Search for the cell housing the specified text and yield its [x, y] center coordinate. 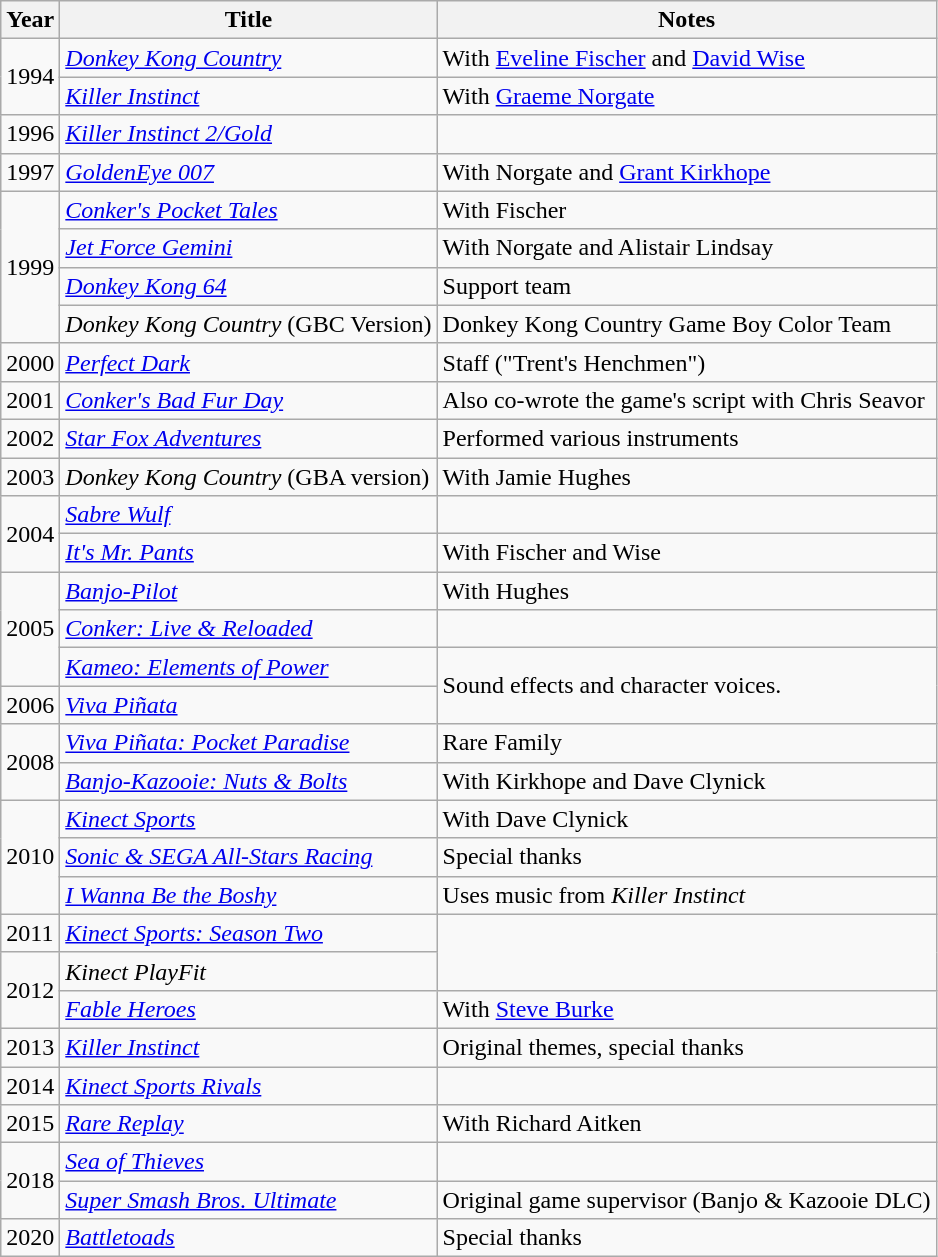
With Hughes [686, 591]
It's Mr. Pants [248, 553]
Battletoads [248, 1238]
2006 [30, 705]
With Steve Burke [686, 1009]
Also co-wrote the game's script with Chris Seavor [686, 400]
2014 [30, 1085]
Kinect Sports [248, 819]
Original game supervisor (Banjo & Kazooie DLC) [686, 1200]
With Richard Aitken [686, 1124]
Sea of Thieves [248, 1162]
Conker's Bad Fur Day [248, 400]
Notes [686, 20]
Donkey Kong 64 [248, 286]
2005 [30, 629]
1997 [30, 172]
With Fischer [686, 210]
Kinect PlayFit [248, 971]
Killer Instinct 2/Gold [248, 134]
With Dave Clynick [686, 819]
Kinect Sports Rivals [248, 1085]
Fable Heroes [248, 1009]
2013 [30, 1047]
Staff ("Trent's Henchmen") [686, 362]
Kinect Sports: Season Two [248, 933]
Sound effects and character voices. [686, 686]
Donkey Kong Country [248, 58]
With Kirkhope and Dave Clynick [686, 781]
1999 [30, 267]
Original themes, special thanks [686, 1047]
2004 [30, 534]
2018 [30, 1181]
1996 [30, 134]
With Norgate and Alistair Lindsay [686, 248]
Banjo-Pilot [248, 591]
With Norgate and Grant Kirkhope [686, 172]
Donkey Kong Country (GBA version) [248, 477]
Donkey Kong Country Game Boy Color Team [686, 324]
Jet Force Gemini [248, 248]
2011 [30, 933]
2002 [30, 438]
2008 [30, 762]
Viva Piñata [248, 705]
Viva Piñata: Pocket Paradise [248, 743]
Support team [686, 286]
Uses music from Killer Instinct [686, 895]
Super Smash Bros. Ultimate [248, 1200]
2001 [30, 400]
2020 [30, 1238]
Sabre Wulf [248, 515]
Rare Family [686, 743]
2000 [30, 362]
With Fischer and Wise [686, 553]
1994 [30, 77]
With Eveline Fischer and David Wise [686, 58]
2015 [30, 1124]
With Graeme Norgate [686, 96]
Perfect Dark [248, 362]
Kameo: Elements of Power [248, 667]
2010 [30, 857]
Sonic & SEGA All-Stars Racing [248, 857]
Donkey Kong Country (GBC Version) [248, 324]
Performed various instruments [686, 438]
With Jamie Hughes [686, 477]
Banjo-Kazooie: Nuts & Bolts [248, 781]
Title [248, 20]
Conker's Pocket Tales [248, 210]
Year [30, 20]
Star Fox Adventures [248, 438]
I Wanna Be the Boshy [248, 895]
2012 [30, 990]
GoldenEye 007 [248, 172]
Rare Replay [248, 1124]
Conker: Live & Reloaded [248, 629]
2003 [30, 477]
